Search for the cell housing the specified text and yield its [x, y] center coordinate. 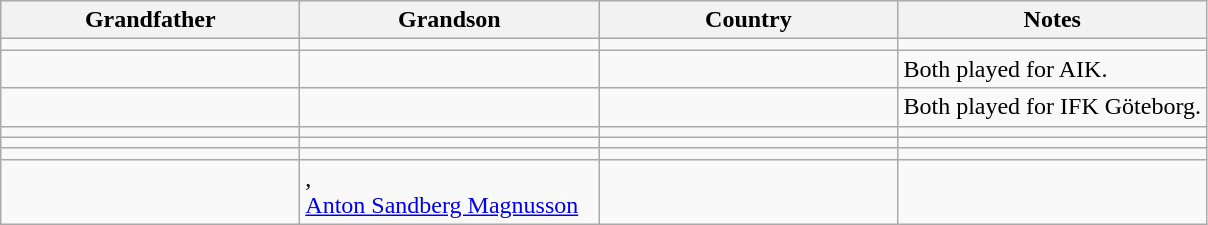
Grandson [450, 20]
Both played for AIK. [1052, 69]
Notes [1052, 20]
Country [748, 20]
Both played for IFK Göteborg. [1052, 107]
,Anton Sandberg Magnusson [450, 192]
Grandfather [150, 20]
